Find where the given text appears and provide that cell's center as (X, Y) coordinate. 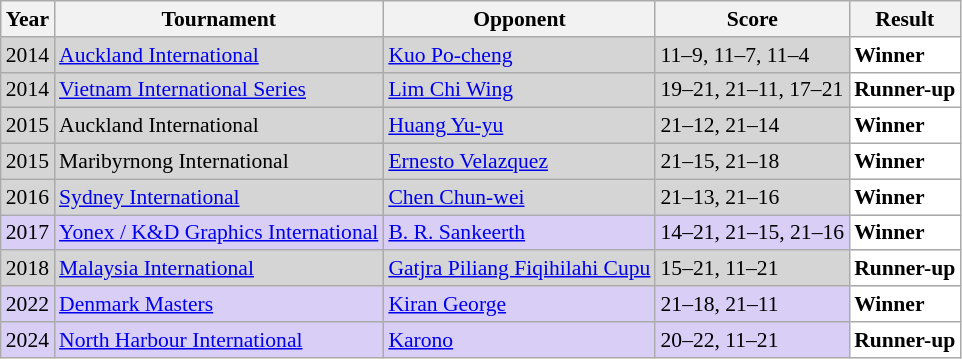
B. R. Sankeerth (519, 233)
14–21, 21–15, 21–16 (752, 233)
Year (28, 19)
20–22, 11–21 (752, 340)
2018 (28, 269)
19–21, 21–11, 17–21 (752, 90)
Kuo Po-cheng (519, 55)
Sydney International (218, 197)
Gatjra Piliang Fiqihilahi Cupu (519, 269)
Yonex / K&D Graphics International (218, 233)
Denmark Masters (218, 304)
2024 (28, 340)
2016 (28, 197)
Result (904, 19)
Tournament (218, 19)
2017 (28, 233)
21–12, 21–14 (752, 126)
Vietnam International Series (218, 90)
Lim Chi Wing (519, 90)
Maribyrnong International (218, 162)
2022 (28, 304)
Kiran George (519, 304)
21–18, 21–11 (752, 304)
15–21, 11–21 (752, 269)
11–9, 11–7, 11–4 (752, 55)
Score (752, 19)
Huang Yu-yu (519, 126)
21–15, 21–18 (752, 162)
Karono (519, 340)
Malaysia International (218, 269)
North Harbour International (218, 340)
Ernesto Velazquez (519, 162)
Chen Chun-wei (519, 197)
21–13, 21–16 (752, 197)
Opponent (519, 19)
